Output the (X, Y) coordinate of the center of the cell containing the given text.  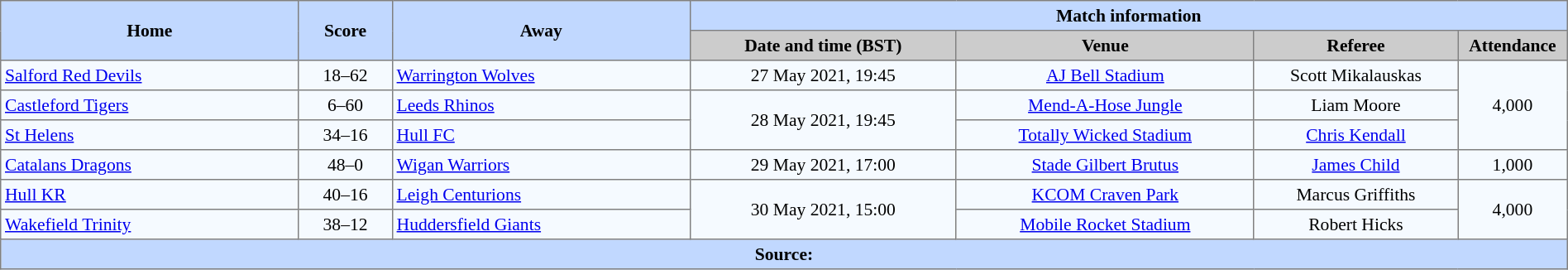
Source: (784, 254)
Liam Moore (1355, 105)
Marcus Griffiths (1355, 195)
James Child (1355, 165)
Warrington Wolves (541, 75)
Attendance (1513, 46)
Chris Kendall (1355, 135)
1,000 (1513, 165)
AJ Bell Stadium (1105, 75)
Venue (1105, 46)
34–16 (346, 135)
Totally Wicked Stadium (1105, 135)
Mobile Rocket Stadium (1105, 224)
Leigh Centurions (541, 195)
Robert Hicks (1355, 224)
30 May 2021, 15:00 (823, 210)
18–62 (346, 75)
St Helens (150, 135)
Huddersfield Giants (541, 224)
6–60 (346, 105)
Hull FC (541, 135)
Score (346, 31)
Hull KR (150, 195)
28 May 2021, 19:45 (823, 120)
Catalans Dragons (150, 165)
29 May 2021, 17:00 (823, 165)
Salford Red Devils (150, 75)
KCOM Craven Park (1105, 195)
Leeds Rhinos (541, 105)
Stade Gilbert Brutus (1105, 165)
Referee (1355, 46)
Wigan Warriors (541, 165)
40–16 (346, 195)
Date and time (BST) (823, 46)
Home (150, 31)
Mend-A-Hose Jungle (1105, 105)
48–0 (346, 165)
Castleford Tigers (150, 105)
27 May 2021, 19:45 (823, 75)
Away (541, 31)
Scott Mikalauskas (1355, 75)
Match information (1128, 16)
Wakefield Trinity (150, 224)
38–12 (346, 224)
